Return [x, y] of the center of cell containing provided text 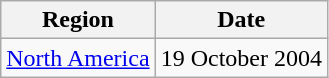
Region [78, 20]
19 October 2004 [241, 58]
North America [78, 58]
Date [241, 20]
